Pinpoint the cell where the given text exists, returning its [x, y] midpoint coordinate. 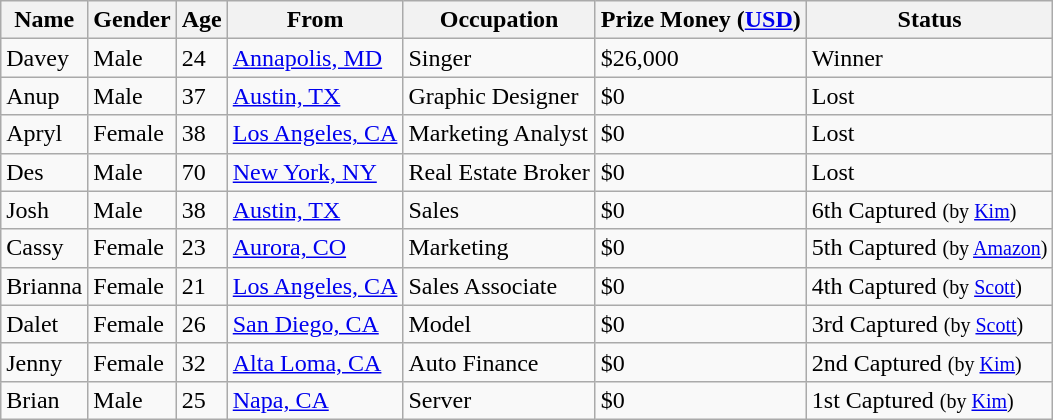
Model [499, 324]
Cassy [44, 248]
1st Captured (by Kim) [930, 400]
26 [202, 324]
Winner [930, 58]
Josh [44, 210]
Sales [499, 210]
Des [44, 172]
Occupation [499, 20]
Marketing Analyst [499, 134]
Davey [44, 58]
Dalet [44, 324]
Status [930, 20]
From [315, 20]
Name [44, 20]
$26,000 [700, 58]
Apryl [44, 134]
32 [202, 362]
2nd Captured (by Kim) [930, 362]
23 [202, 248]
Anup [44, 96]
24 [202, 58]
70 [202, 172]
5th Captured (by Amazon) [930, 248]
Gender [132, 20]
Brian [44, 400]
Brianna [44, 286]
Alta Loma, CA [315, 362]
Jenny [44, 362]
Singer [499, 58]
37 [202, 96]
Napa, CA [315, 400]
Graphic Designer [499, 96]
Age [202, 20]
4th Captured (by Scott) [930, 286]
Marketing [499, 248]
Server [499, 400]
25 [202, 400]
New York, NY [315, 172]
6th Captured (by Kim) [930, 210]
Annapolis, MD [315, 58]
21 [202, 286]
Aurora, CO [315, 248]
San Diego, CA [315, 324]
Prize Money (USD) [700, 20]
Sales Associate [499, 286]
3rd Captured (by Scott) [930, 324]
Auto Finance [499, 362]
Real Estate Broker [499, 172]
